Pinpoint the cell where the given text exists, returning its [x, y] midpoint coordinate. 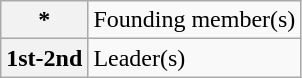
Leader(s) [194, 58]
* [44, 20]
Founding member(s) [194, 20]
1st-2nd [44, 58]
